Extract the (X, Y) coordinate from the center of the cell holding the provided text.  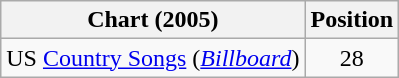
US Country Songs (Billboard) (153, 58)
Chart (2005) (153, 20)
28 (352, 58)
Position (352, 20)
